Determine the (x, y) coordinate at the center of the cell enclosing the given text.  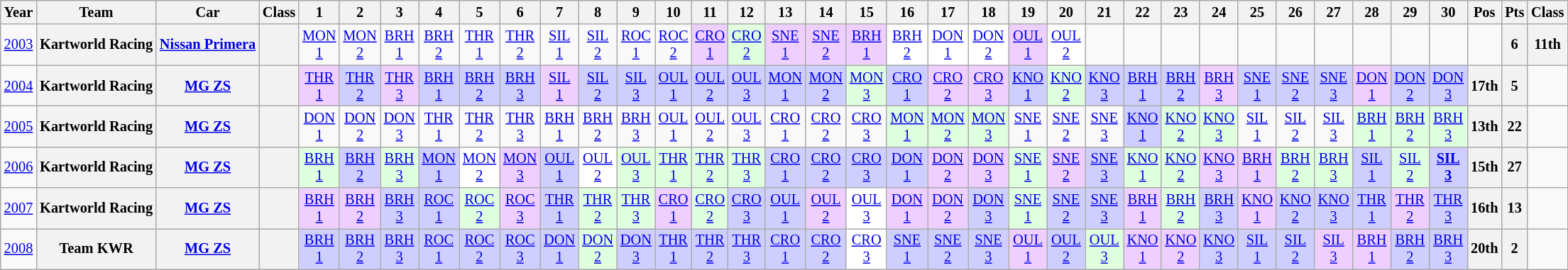
25 (1257, 12)
2005 (18, 126)
29 (1410, 12)
Nissan Primera (207, 45)
14 (826, 12)
23 (1180, 12)
26 (1295, 12)
11 (710, 12)
2004 (18, 86)
28 (1372, 12)
16th (1484, 208)
Pts (1515, 12)
2008 (18, 249)
Team (97, 12)
1 (319, 12)
Year (18, 12)
19 (1028, 12)
Pos (1484, 12)
30 (1448, 12)
13th (1484, 126)
9 (636, 12)
Car (207, 12)
4 (439, 12)
15th (1484, 167)
11th (1547, 45)
3 (400, 12)
20 (1066, 12)
2003 (18, 45)
Team KWR (97, 249)
24 (1219, 12)
17 (948, 12)
10 (674, 12)
2006 (18, 167)
12 (747, 12)
2007 (18, 208)
16 (907, 12)
20th (1484, 249)
7 (559, 12)
8 (598, 12)
18 (988, 12)
15 (866, 12)
21 (1104, 12)
17th (1484, 86)
